Detect which cell encompasses the target text, then output its [X, Y] center coordinate. 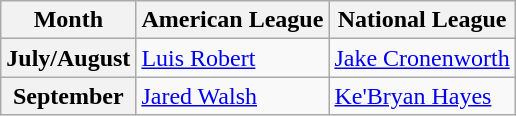
American League [232, 20]
July/August [68, 58]
September [68, 96]
Month [68, 20]
Jake Cronenworth [422, 58]
Ke'Bryan Hayes [422, 96]
Jared Walsh [232, 96]
National League [422, 20]
Luis Robert [232, 58]
